Pinpoint the cell where the given text exists, returning its (X, Y) midpoint coordinate. 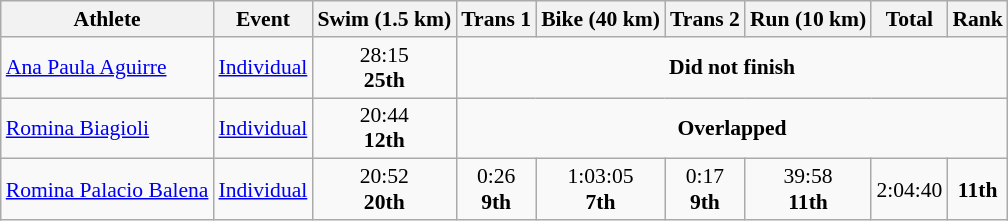
Event (262, 19)
Did not finish (732, 68)
20:5220th (384, 190)
Athlete (108, 19)
0:269th (496, 190)
Bike (40 km) (600, 19)
11th (978, 190)
Rank (978, 19)
1:03:057th (600, 190)
Romina Biagioli (108, 128)
Total (909, 19)
39:5811th (808, 190)
Run (10 km) (808, 19)
Trans 2 (705, 19)
Ana Paula Aguirre (108, 68)
Swim (1.5 km) (384, 19)
Overlapped (732, 128)
0:179th (705, 190)
Romina Palacio Balena (108, 190)
20:4412th (384, 128)
28:1525th (384, 68)
Trans 1 (496, 19)
2:04:40 (909, 190)
